Locate the cell with the specified text and output its (X, Y) center coordinate. 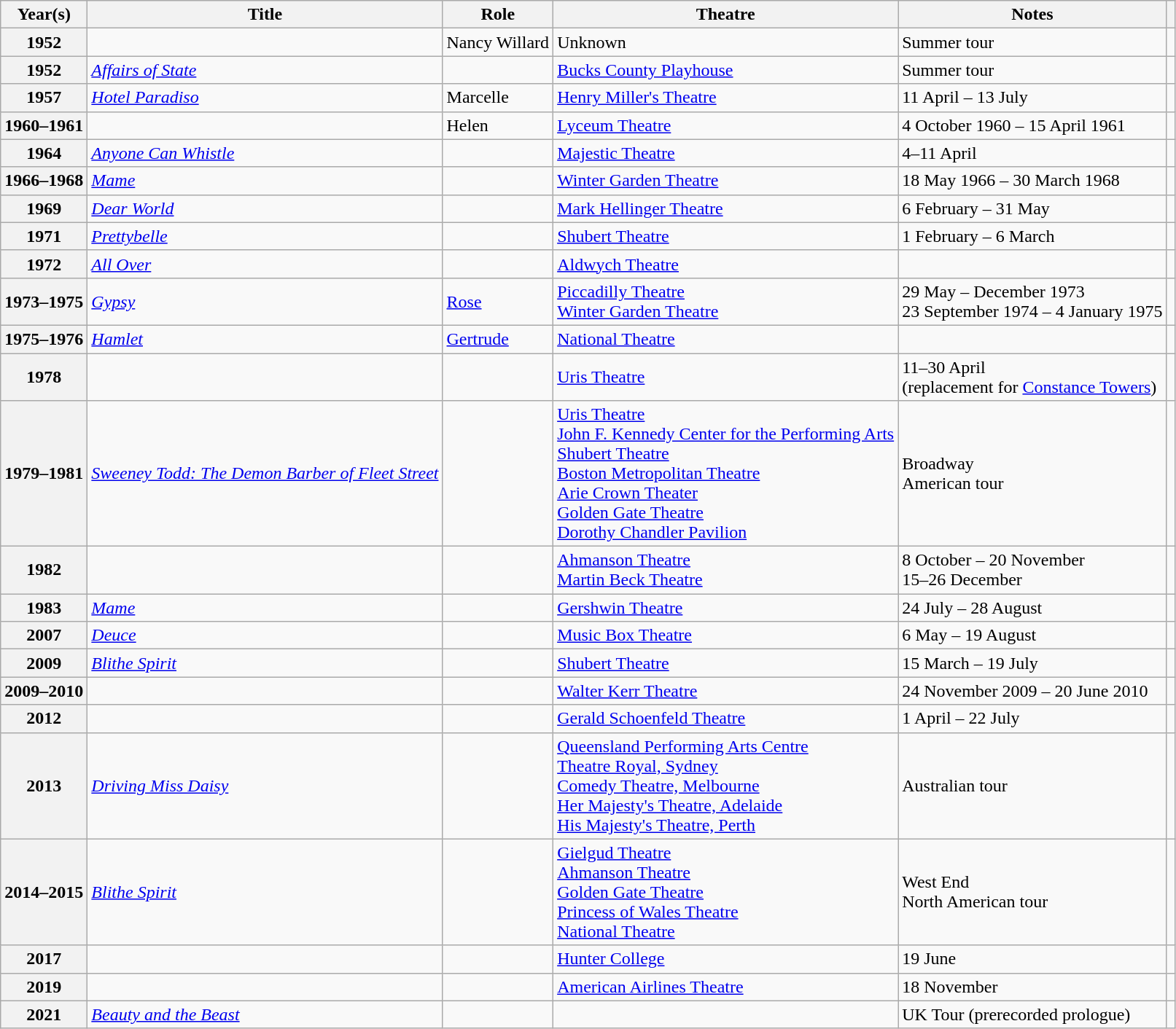
1983 (44, 608)
11 April – 13 July (1032, 98)
Bucks County Playhouse (726, 70)
Walter Kerr Theatre (726, 691)
2009 (44, 663)
2017 (44, 959)
1957 (44, 98)
1960–1961 (44, 125)
Gertrude (498, 339)
24 November 2009 – 20 June 2010 (1032, 691)
Uris Theatre (726, 376)
Helen (498, 125)
Notes (1032, 15)
Mark Hellinger Theatre (726, 208)
Hamlet (265, 339)
1972 (44, 264)
4 October 1960 – 15 April 1961 (1032, 125)
Marcelle (498, 98)
Music Box Theatre (726, 635)
1966–1968 (44, 181)
National Theatre (726, 339)
1973–1975 (44, 302)
11–30 April(replacement for Constance Towers) (1032, 376)
15 March – 19 July (1032, 663)
2019 (44, 987)
Theatre (726, 15)
Sweeney Todd: The Demon Barber of Fleet Street (265, 474)
Lyceum Theatre (726, 125)
2014–2015 (44, 892)
19 June (1032, 959)
Unknown (726, 42)
Rose (498, 302)
1975–1976 (44, 339)
Anyone Can Whistle (265, 153)
24 July – 28 August (1032, 608)
Winter Garden Theatre (726, 181)
Hotel Paradiso (265, 98)
Deuce (265, 635)
1982 (44, 570)
1971 (44, 236)
UK Tour (prerecorded prologue) (1032, 1014)
Beauty and the Beast (265, 1014)
18 May 1966 – 30 March 1968 (1032, 181)
Year(s) (44, 15)
18 November (1032, 987)
1 April – 22 July (1032, 719)
Nancy Willard (498, 42)
Role (498, 15)
Henry Miller's Theatre (726, 98)
Affairs of State (265, 70)
West EndNorth American tour (1032, 892)
BroadwayAmerican tour (1032, 474)
American Airlines Theatre (726, 987)
2007 (44, 635)
2012 (44, 719)
Aldwych Theatre (726, 264)
6 February – 31 May (1032, 208)
Driving Miss Daisy (265, 786)
2009–2010 (44, 691)
Gerald Schoenfeld Theatre (726, 719)
Gershwin Theatre (726, 608)
1978 (44, 376)
Prettybelle (265, 236)
Dear World (265, 208)
2013 (44, 786)
Queensland Performing Arts CentreTheatre Royal, SydneyComedy Theatre, MelbourneHer Majesty's Theatre, AdelaideHis Majesty's Theatre, Perth (726, 786)
29 May – December 197323 September 1974 – 4 January 1975 (1032, 302)
1969 (44, 208)
Hunter College (726, 959)
Gypsy (265, 302)
2021 (44, 1014)
Title (265, 15)
Australian tour (1032, 786)
Piccadilly TheatreWinter Garden Theatre (726, 302)
4–11 April (1032, 153)
Ahmanson TheatreMartin Beck Theatre (726, 570)
Gielgud TheatreAhmanson TheatreGolden Gate TheatrePrincess of Wales TheatreNational Theatre (726, 892)
6 May – 19 August (1032, 635)
Majestic Theatre (726, 153)
1 February – 6 March (1032, 236)
1979–1981 (44, 474)
8 October – 20 November15–26 December (1032, 570)
All Over (265, 264)
1964 (44, 153)
